From the cell containing the given text, extract its center point as [X, Y] coordinate. 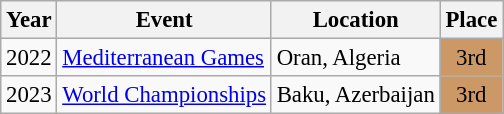
2022 [29, 58]
Year [29, 20]
World Championships [164, 95]
Location [356, 20]
Event [164, 20]
Mediterranean Games [164, 58]
Baku, Azerbaijan [356, 95]
Place [471, 20]
2023 [29, 95]
Oran, Algeria [356, 58]
